Identify which cell holds the provided text, then report its [x, y] central coordinate. 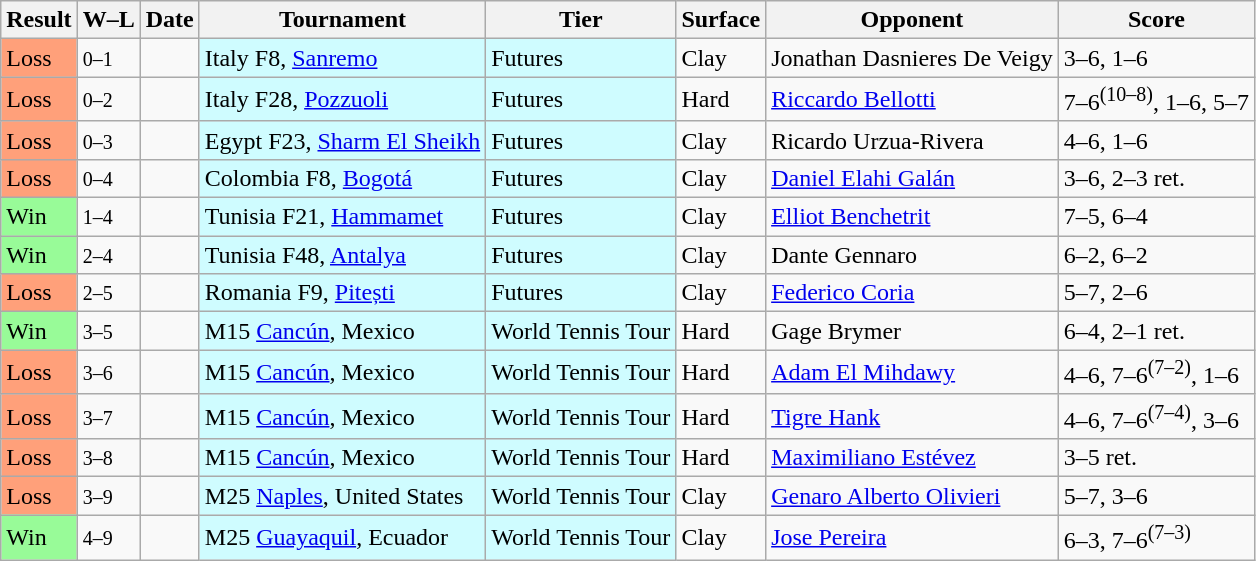
7–5, 6–4 [1156, 217]
Date [170, 20]
Gage Brymer [912, 331]
Opponent [912, 20]
2–5 [108, 293]
Tigre Hank [912, 416]
3–5 ret. [1156, 458]
6–3, 7–6(7–3) [1156, 538]
4–6, 7–6(7–4), 3–6 [1156, 416]
Tier [581, 20]
3–7 [108, 416]
Dante Gennaro [912, 255]
4–6, 7–6(7–2), 1–6 [1156, 372]
4–6, 1–6 [1156, 140]
3–9 [108, 496]
3–5 [108, 331]
6–2, 6–2 [1156, 255]
7–6(10–8), 1–6, 5–7 [1156, 100]
Tournament [342, 20]
Italy F8, Sanremo [342, 58]
3–6, 2–3 ret. [1156, 178]
Ricardo Urzua-Rivera [912, 140]
Romania F9, Pitești [342, 293]
1–4 [108, 217]
Genaro Alberto Olivieri [912, 496]
4–9 [108, 538]
5–7, 3–6 [1156, 496]
M25 Guayaquil, Ecuador [342, 538]
Colombia F8, Bogotá [342, 178]
Daniel Elahi Galán [912, 178]
0–1 [108, 58]
W–L [108, 20]
Maximiliano Estévez [912, 458]
Tunisia F48, Antalya [342, 255]
5–7, 2–6 [1156, 293]
3–6, 1–6 [1156, 58]
Score [1156, 20]
Adam El Mihdawy [912, 372]
3–8 [108, 458]
Jose Pereira [912, 538]
Jonathan Dasnieres De Veigy [912, 58]
Federico Coria [912, 293]
Tunisia F21, Hammamet [342, 217]
3–6 [108, 372]
M25 Naples, United States [342, 496]
2–4 [108, 255]
Result [39, 20]
0–3 [108, 140]
Surface [721, 20]
Riccardo Bellotti [912, 100]
Italy F28, Pozzuoli [342, 100]
0–2 [108, 100]
Egypt F23, Sharm El Sheikh [342, 140]
Elliot Benchetrit [912, 217]
0–4 [108, 178]
6–4, 2–1 ret. [1156, 331]
